Scan for the cell matching the given text and deliver its [X, Y] coordinate at center. 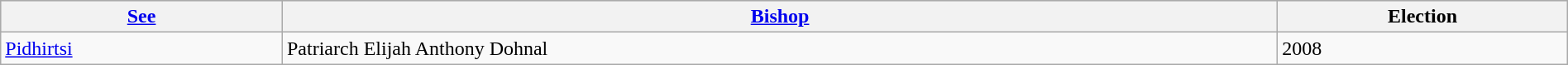
Bishop [779, 17]
See [142, 17]
2008 [1422, 48]
Patriarch Elijah Anthony Dohnal [779, 48]
Election [1422, 17]
Pidhirtsi [142, 48]
